Find where the given text appears and provide that cell's center as [x, y] coordinate. 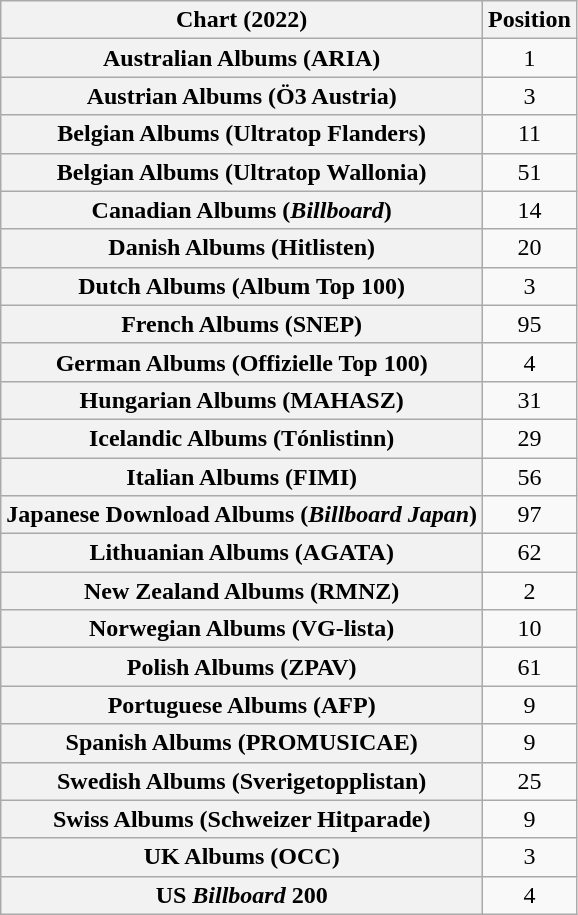
14 [530, 210]
Position [530, 20]
Icelandic Albums (Tónlistinn) [242, 438]
Norwegian Albums (VG-lista) [242, 629]
Danish Albums (Hitlisten) [242, 248]
51 [530, 172]
Polish Albums (ZPAV) [242, 667]
French Albums (SNEP) [242, 324]
Swedish Albums (Sverigetopplistan) [242, 781]
Hungarian Albums (MAHASZ) [242, 400]
US Billboard 200 [242, 895]
UK Albums (OCC) [242, 857]
Japanese Download Albums (Billboard Japan) [242, 515]
95 [530, 324]
Belgian Albums (Ultratop Flanders) [242, 134]
Swiss Albums (Schweizer Hitparade) [242, 819]
56 [530, 477]
20 [530, 248]
Portuguese Albums (AFP) [242, 705]
Dutch Albums (Album Top 100) [242, 286]
62 [530, 553]
97 [530, 515]
25 [530, 781]
German Albums (Offizielle Top 100) [242, 362]
Canadian Albums (Billboard) [242, 210]
10 [530, 629]
Belgian Albums (Ultratop Wallonia) [242, 172]
Lithuanian Albums (AGATA) [242, 553]
61 [530, 667]
11 [530, 134]
Chart (2022) [242, 20]
Austrian Albums (Ö3 Austria) [242, 96]
31 [530, 400]
Spanish Albums (PROMUSICAE) [242, 743]
Italian Albums (FIMI) [242, 477]
New Zealand Albums (RMNZ) [242, 591]
1 [530, 58]
2 [530, 591]
29 [530, 438]
Australian Albums (ARIA) [242, 58]
